Output the (x, y) coordinate of the center of the cell containing the given text.  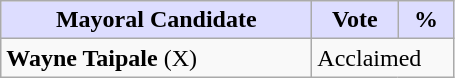
Wayne Taipale (X) (156, 58)
Acclaimed (383, 58)
Mayoral Candidate (156, 20)
Vote (355, 20)
% (426, 20)
